Return [x, y] of the center of cell containing provided text 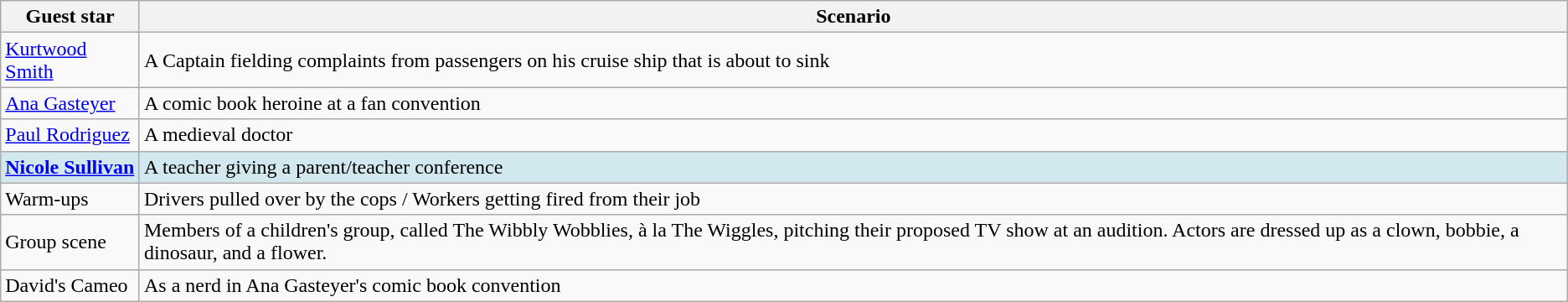
David's Cameo [70, 285]
Drivers pulled over by the cops / Workers getting fired from their job [853, 199]
A Captain fielding complaints from passengers on his cruise ship that is about to sink [853, 60]
Group scene [70, 242]
Ana Gasteyer [70, 103]
Paul Rodriguez [70, 135]
Kurtwood Smith [70, 60]
A medieval doctor [853, 135]
Guest star [70, 17]
As a nerd in Ana Gasteyer's comic book convention [853, 285]
Nicole Sullivan [70, 167]
A teacher giving a parent/teacher conference [853, 167]
Scenario [853, 17]
Warm-ups [70, 199]
A comic book heroine at a fan convention [853, 103]
